Scan for the cell matching the given text and deliver its (X, Y) coordinate at center. 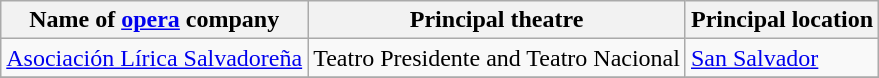
Teatro Presidente and Teatro Nacional (497, 58)
Principal theatre (497, 20)
San Salvador (782, 58)
Name of opera company (154, 20)
Principal location (782, 20)
Asociación Lírica Salvadoreña (154, 58)
